Return the [x, y] coordinate for the center point of the cell that contains the specified text.  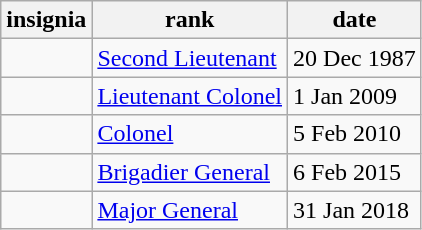
Brigadier General [190, 172]
date [355, 20]
31 Jan 2018 [355, 210]
5 Feb 2010 [355, 134]
1 Jan 2009 [355, 96]
6 Feb 2015 [355, 172]
20 Dec 1987 [355, 58]
Major General [190, 210]
Colonel [190, 134]
rank [190, 20]
Second Lieutenant [190, 58]
Lieutenant Colonel [190, 96]
insignia [46, 20]
